Pinpoint the cell where the given text exists, returning its [X, Y] midpoint coordinate. 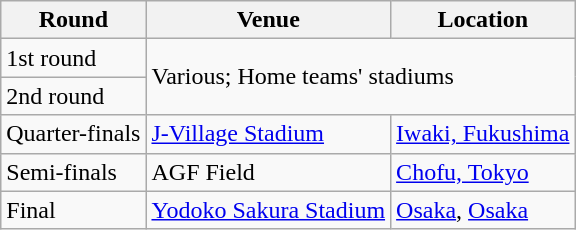
AGF Field [268, 172]
Final [74, 210]
Location [483, 20]
Chofu, Tokyo [483, 172]
Various; Home teams' stadiums [360, 77]
Osaka, Osaka [483, 210]
Yodoko Sakura Stadium [268, 210]
Semi-finals [74, 172]
Iwaki, Fukushima [483, 134]
Quarter-finals [74, 134]
Venue [268, 20]
1st round [74, 58]
Round [74, 20]
2nd round [74, 96]
J-Village Stadium [268, 134]
